Pinpoint the cell where the given text exists, returning its (x, y) midpoint coordinate. 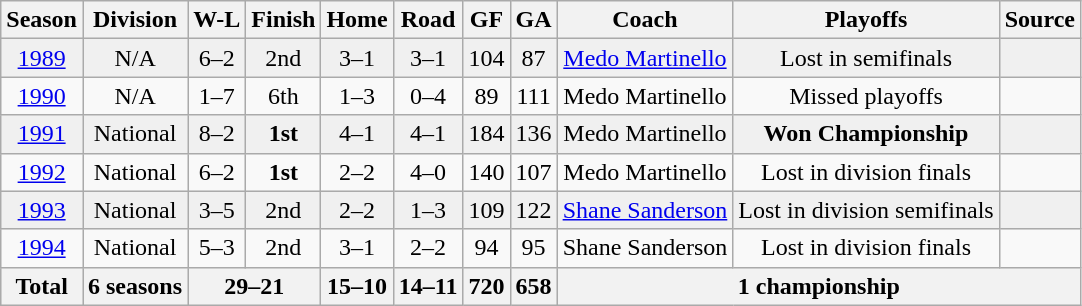
29–21 (254, 286)
Road (428, 20)
1–7 (217, 96)
14–11 (428, 286)
87 (534, 58)
Missed playoffs (866, 96)
GA (534, 20)
Source (1040, 20)
6th (284, 96)
3–5 (217, 210)
0–4 (428, 96)
4–0 (428, 172)
Lost in semifinals (866, 58)
1991 (42, 134)
109 (486, 210)
720 (486, 286)
140 (486, 172)
Lost in division semifinals (866, 210)
1 championship (818, 286)
6 seasons (134, 286)
658 (534, 286)
94 (486, 248)
5–3 (217, 248)
Won Championship (866, 134)
184 (486, 134)
W-L (217, 20)
8–2 (217, 134)
15–10 (357, 286)
1992 (42, 172)
Home (357, 20)
104 (486, 58)
Playoffs (866, 20)
1990 (42, 96)
89 (486, 96)
107 (534, 172)
Finish (284, 20)
Division (134, 20)
GF (486, 20)
136 (534, 134)
122 (534, 210)
1994 (42, 248)
1989 (42, 58)
Coach (645, 20)
Total (42, 286)
111 (534, 96)
95 (534, 248)
1993 (42, 210)
Season (42, 20)
